Provide the [x, y] coordinate of the cell's center where the given text is located.  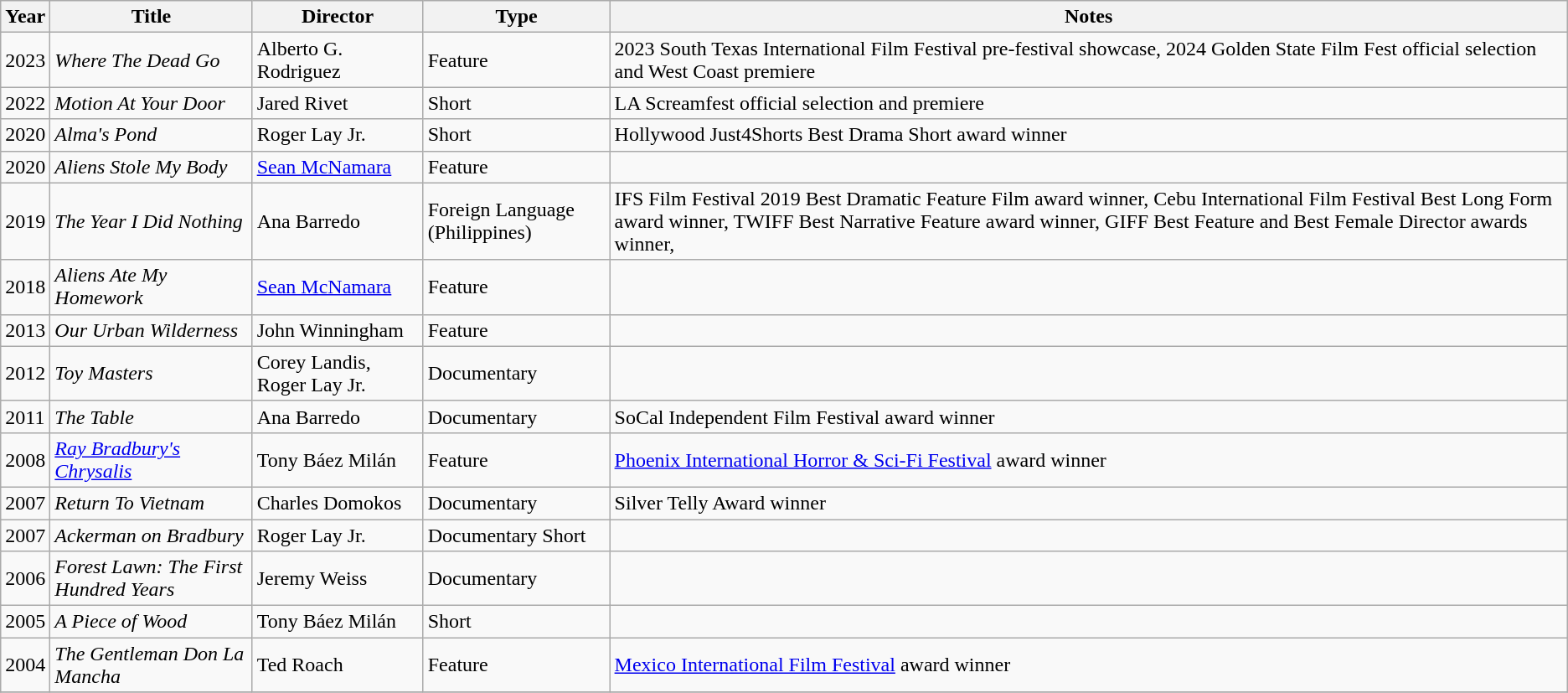
2011 [25, 416]
Ray Bradbury's Chrysalis [151, 459]
Director [338, 17]
2012 [25, 374]
Alma's Pond [151, 135]
Our Urban Wilderness [151, 330]
Foreign Language (Philippines) [516, 221]
The Table [151, 416]
Year [25, 17]
2013 [25, 330]
Toy Masters [151, 374]
2018 [25, 287]
Silver Telly Award winner [1089, 503]
John Winningham [338, 330]
Aliens Ate My Homework [151, 287]
A Piece of Wood [151, 622]
Type [516, 17]
Documentary Short [516, 535]
Ted Roach [338, 665]
The Year I Did Nothing [151, 221]
Mexico International Film Festival award winner [1089, 665]
Charles Domokos [338, 503]
Motion At Your Door [151, 103]
2005 [25, 622]
Forest Lawn: The First Hundred Years [151, 578]
2023 [25, 60]
LA Screamfest official selection and premiere [1089, 103]
Jeremy Weiss [338, 578]
SoCal Independent Film Festival award winner [1089, 416]
Ackerman on Bradbury [151, 535]
Alberto G. Rodriguez [338, 60]
Aliens Stole My Body [151, 167]
Hollywood Just4Shorts Best Drama Short award winner [1089, 135]
Return To Vietnam [151, 503]
Jared Rivet [338, 103]
2006 [25, 578]
2004 [25, 665]
2008 [25, 459]
2023 South Texas International Film Festival pre-festival showcase, 2024 Golden State Film Fest official selection and West Coast premiere [1089, 60]
2022 [25, 103]
2019 [25, 221]
Title [151, 17]
Where The Dead Go [151, 60]
Phoenix International Horror & Sci-Fi Festival award winner [1089, 459]
The Gentleman Don La Mancha [151, 665]
Notes [1089, 17]
Corey Landis, Roger Lay Jr. [338, 374]
